Find where the given text appears and provide that cell's center as (X, Y) coordinate. 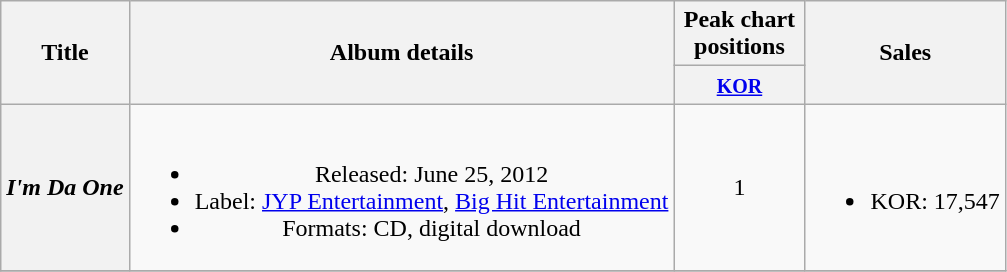
KOR (740, 85)
Released: June 25, 2012Label: JYP Entertainment, Big Hit EntertainmentFormats: CD, digital download (402, 188)
Album details (402, 52)
Peak chart positions (740, 34)
Title (65, 52)
KOR: 17,547 (905, 188)
1 (740, 188)
Sales (905, 52)
I'm Da One (65, 188)
